Locate the cell with the specified text and output its [x, y] center coordinate. 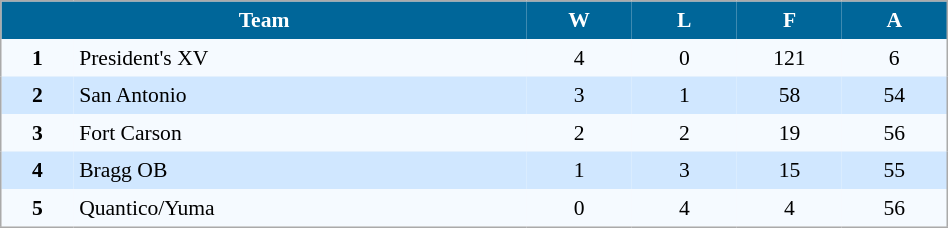
San Antonio [300, 95]
Team [264, 20]
Quantico/Yuma [300, 208]
19 [790, 133]
55 [894, 171]
L [684, 20]
F [790, 20]
Bragg OB [300, 171]
15 [790, 171]
6 [894, 58]
President's XV [300, 58]
W [580, 20]
5 [37, 208]
121 [790, 58]
Fort Carson [300, 133]
A [894, 20]
58 [790, 95]
54 [894, 95]
